Scan for the cell matching the given text and deliver its [X, Y] coordinate at center. 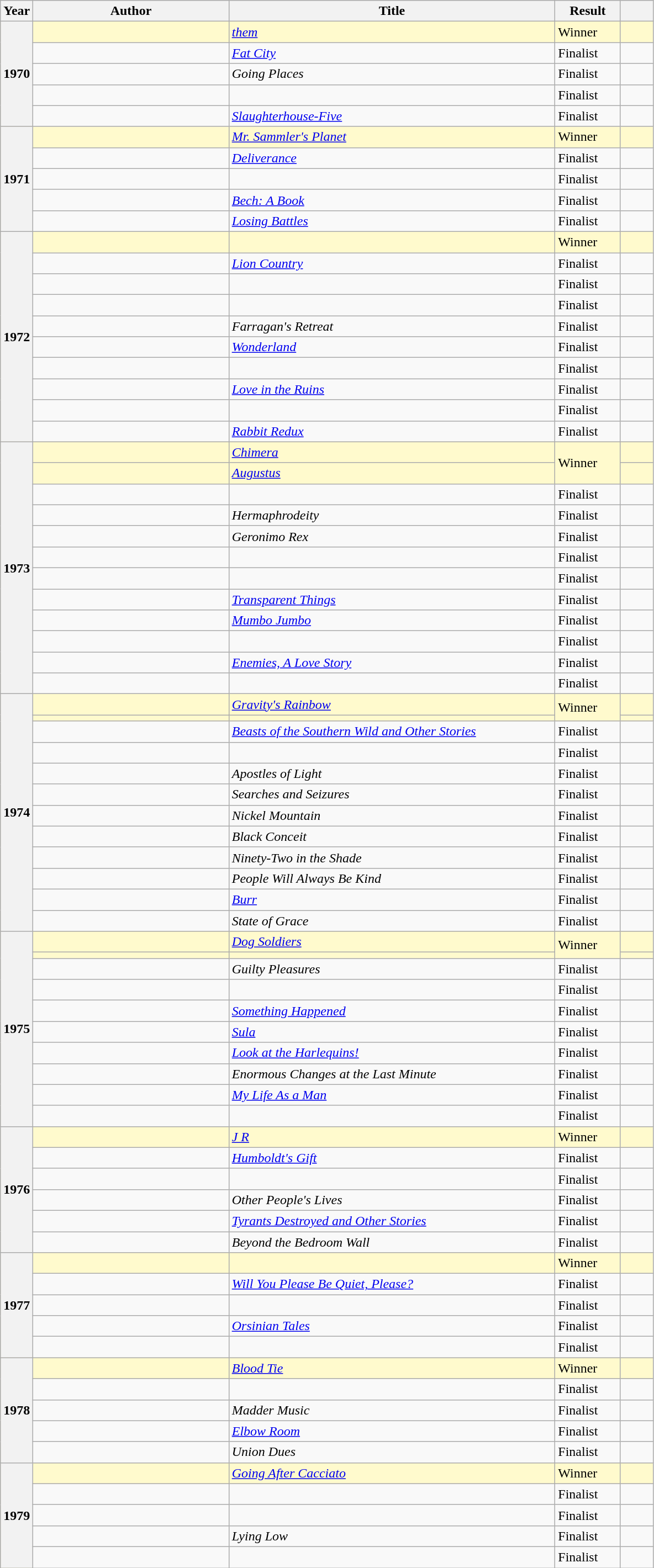
Look at the Harlequins! [392, 1053]
Lion Country [392, 263]
Transparent Things [392, 599]
Losing Battles [392, 221]
Union Dues [392, 1452]
Madder Music [392, 1410]
Enormous Changes at the Last Minute [392, 1074]
Geronimo Rex [392, 536]
Rabbit Redux [392, 431]
Mr. Sammler's Planet [392, 137]
1974 [17, 813]
1979 [17, 1515]
My Life As a Man [392, 1095]
Going Places [392, 74]
1970 [17, 74]
Black Conceit [392, 836]
Gravity's Rainbow [392, 704]
Chimera [392, 452]
Tyrants Destroyed and Other Stories [392, 1221]
Going After Cacciato [392, 1473]
1976 [17, 1189]
Result [588, 11]
1973 [17, 568]
Mumbo Jumbo [392, 621]
Dog Soldiers [392, 942]
Something Happened [392, 1011]
1978 [17, 1410]
Orsinian Tales [392, 1326]
Beyond the Bedroom Wall [392, 1242]
Burr [392, 899]
1971 [17, 179]
Title [392, 11]
Fat City [392, 53]
Beasts of the Southern Wild and Other Stories [392, 732]
Sula [392, 1032]
1975 [17, 1029]
Enemies, A Love Story [392, 663]
J R [392, 1137]
1977 [17, 1305]
Apostles of Light [392, 774]
Farragan's Retreat [392, 326]
Augustus [392, 473]
State of Grace [392, 920]
Love in the Ruins [392, 389]
Elbow Room [392, 1431]
Hermaphrodeity [392, 515]
Wonderland [392, 347]
Will You Please Be Quiet, Please? [392, 1284]
Searches and Seizures [392, 794]
Deliverance [392, 158]
Year [17, 11]
Nickel Mountain [392, 815]
People Will Always Be Kind [392, 878]
Author [131, 11]
Guilty Pleasures [392, 969]
Bech: A Book [392, 200]
Blood Tie [392, 1368]
Humboldt's Gift [392, 1158]
Other People's Lives [392, 1200]
1972 [17, 337]
Lying Low [392, 1536]
them [392, 32]
Ninety-Two in the Shade [392, 857]
Slaughterhouse-Five [392, 116]
